Locate the cell with the specified text and output its (X, Y) center coordinate. 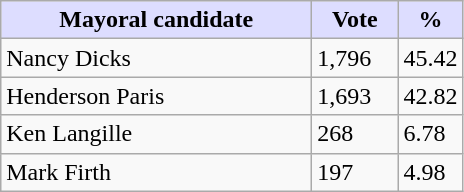
42.82 (430, 96)
Ken Langille (156, 134)
Nancy Dicks (156, 58)
45.42 (430, 58)
1,693 (355, 96)
Mark Firth (156, 172)
Vote (355, 20)
% (430, 20)
Mayoral candidate (156, 20)
6.78 (430, 134)
1,796 (355, 58)
197 (355, 172)
Henderson Paris (156, 96)
268 (355, 134)
4.98 (430, 172)
